Capture the cell that displays the provided text and extract its [X, Y] central coordinate. 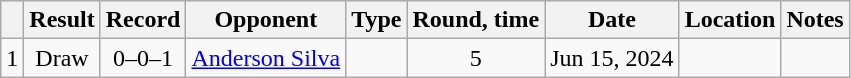
Location [730, 20]
Type [376, 20]
Opponent [266, 20]
Draw [62, 58]
Anderson Silva [266, 58]
0–0–1 [143, 58]
Round, time [476, 20]
Notes [815, 20]
Jun 15, 2024 [612, 58]
Date [612, 20]
5 [476, 58]
Result [62, 20]
Record [143, 20]
1 [12, 58]
